Identify which cell holds the provided text, then report its [x, y] central coordinate. 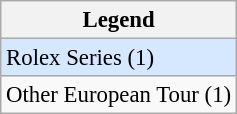
Legend [119, 20]
Other European Tour (1) [119, 95]
Rolex Series (1) [119, 58]
